From the cell containing the given text, extract its center point as (x, y) coordinate. 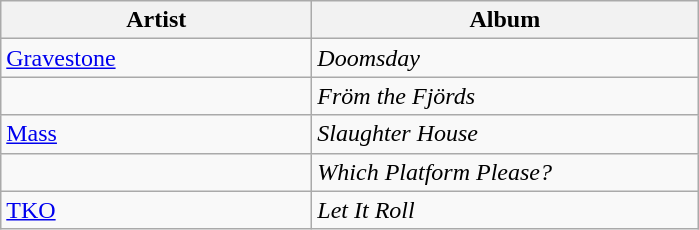
Album (505, 20)
Slaughter House (505, 134)
Gravestone (156, 58)
Let It Roll (505, 210)
Fröm the Fjörds (505, 96)
Artist (156, 20)
Which Platform Please? (505, 172)
Mass (156, 134)
TKO (156, 210)
Doomsday (505, 58)
